From the cell containing the given text, extract its center point as (x, y) coordinate. 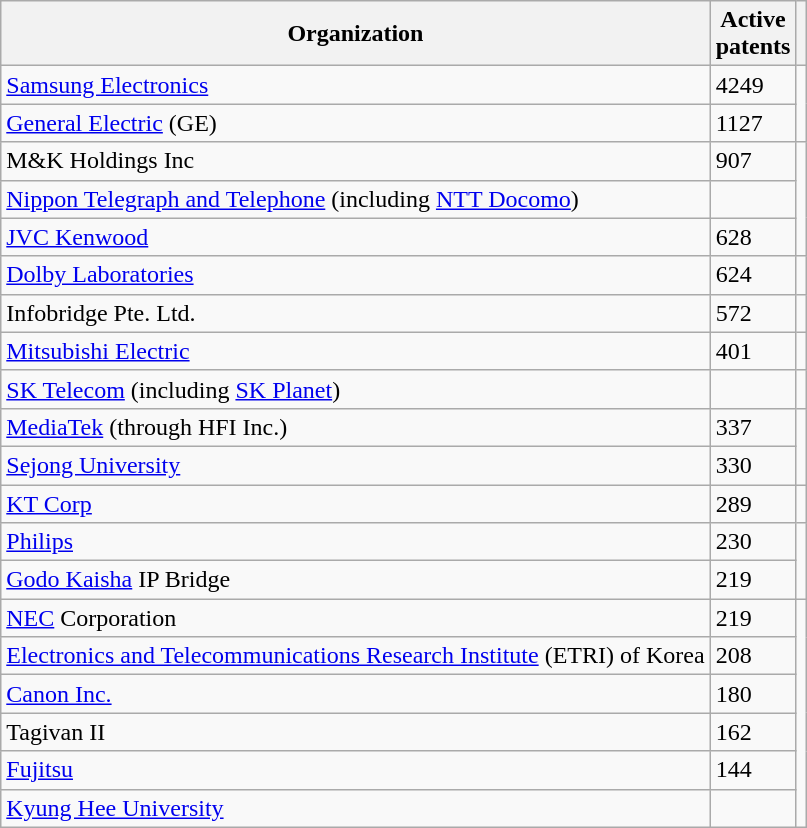
4249 (753, 85)
907 (753, 161)
1127 (753, 123)
572 (753, 313)
330 (753, 465)
SK Telecom (including SK Planet) (356, 389)
Dolby Laboratories (356, 275)
MediaTek (through HFI Inc.) (356, 427)
Kyung Hee University (356, 808)
144 (753, 770)
Electronics and Telecommunications Research Institute (ETRI) of Korea (356, 656)
162 (753, 732)
180 (753, 694)
Organization (356, 34)
208 (753, 656)
337 (753, 427)
628 (753, 237)
Infobridge Pte. Ltd. (356, 313)
Mitsubishi Electric (356, 351)
Sejong University (356, 465)
289 (753, 503)
Fujitsu (356, 770)
KT Corp (356, 503)
624 (753, 275)
Godo Kaisha IP Bridge (356, 580)
M&K Holdings Inc (356, 161)
Nippon Telegraph and Telephone (including NTT Docomo) (356, 199)
Activepatents (753, 34)
401 (753, 351)
Canon Inc. (356, 694)
230 (753, 542)
General Electric (GE) (356, 123)
Philips (356, 542)
Samsung Electronics (356, 85)
JVC Kenwood (356, 237)
Tagivan II (356, 732)
NEC Corporation (356, 618)
